Output the [x, y] coordinate of the center of the cell containing the given text.  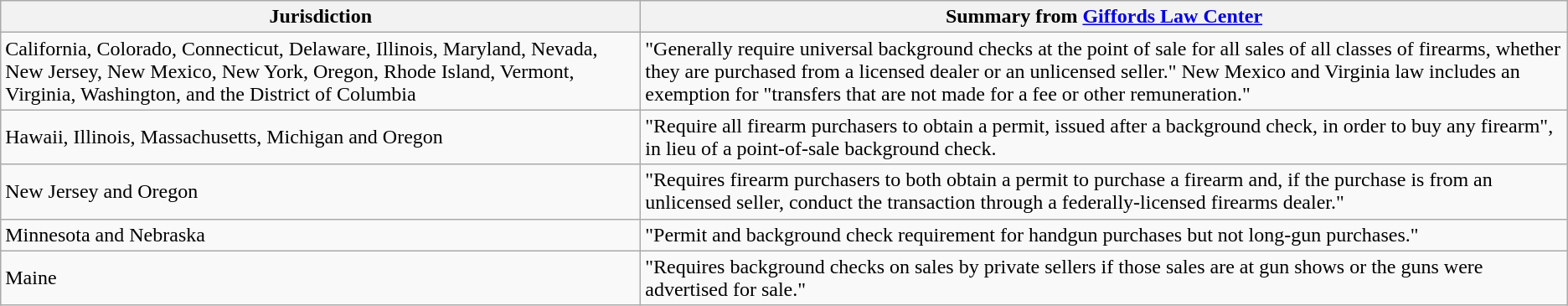
Maine [321, 278]
"Requires background checks on sales by private sellers if those sales are at gun shows or the guns were advertised for sale." [1104, 278]
Hawaii, Illinois, Massachusetts, Michigan and Oregon [321, 137]
Jurisdiction [321, 17]
New Jersey and Oregon [321, 191]
Summary from Giffords Law Center [1104, 17]
Minnesota and Nebraska [321, 235]
"Permit and background check requirement for handgun purchases but not long-gun purchases." [1104, 235]
